Capture the cell that displays the provided text and extract its [x, y] central coordinate. 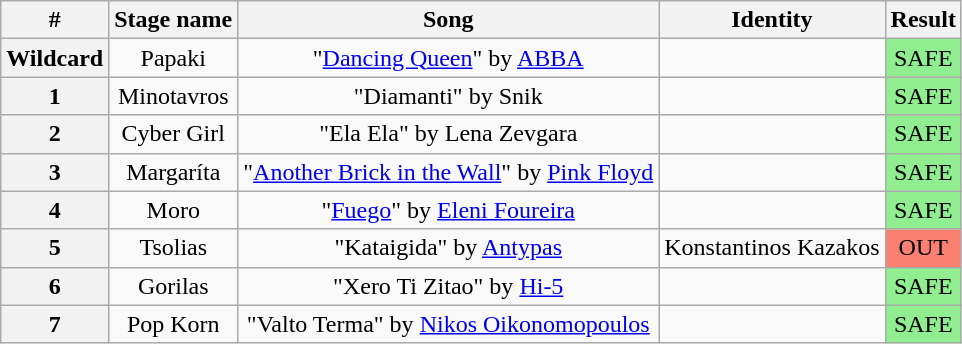
Konstantinos Kazakos [772, 248]
Tsolias [174, 248]
7 [55, 324]
"Valto Terma" by Nikos Oikonomopoulos [448, 324]
Stage name [174, 20]
6 [55, 286]
1 [55, 96]
"Xero Ti Zitao" by Hi-5 [448, 286]
OUT [923, 248]
"Ela Ela" by Lena Zevgara [448, 134]
"Kataigida" by Antypas [448, 248]
"Another Brick in the Wall" by Pink Floyd [448, 172]
Margaríta [174, 172]
"Dancing Queen" by ABBA [448, 58]
Gorilas [174, 286]
Song [448, 20]
2 [55, 134]
Papaki [174, 58]
5 [55, 248]
"Diamanti" by Snik [448, 96]
Pop Korn [174, 324]
# [55, 20]
Wildcard [55, 58]
Identity [772, 20]
Cyber Girl [174, 134]
4 [55, 210]
"Fuego" by Eleni Foureira [448, 210]
Moro [174, 210]
Minotavros [174, 96]
3 [55, 172]
Result [923, 20]
